From the cell containing the given text, extract its center point as (x, y) coordinate. 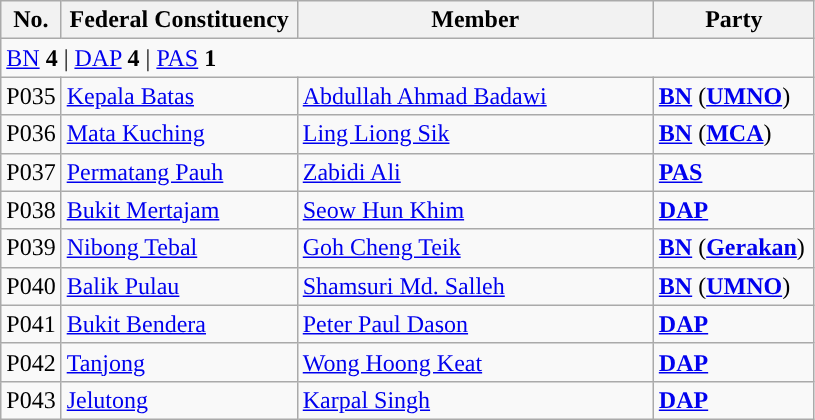
Seow Hun Khim (475, 210)
No. (31, 20)
Shamsuri Md. Salleh (475, 286)
Zabidi Ali (475, 172)
Permatang Pauh (179, 172)
Peter Paul Dason (475, 324)
Karpal Singh (475, 400)
Member (475, 20)
P040 (31, 286)
PAS (734, 172)
Tanjong (179, 362)
P041 (31, 324)
Bukit Mertajam (179, 210)
P037 (31, 172)
Kepala Batas (179, 96)
Ling Liong Sik (475, 134)
P039 (31, 248)
BN 4 | DAP 4 | PAS 1 (408, 58)
Federal Constituency (179, 20)
BN (Gerakan) (734, 248)
P043 (31, 400)
Party (734, 20)
Abdullah Ahmad Badawi (475, 96)
P036 (31, 134)
BN (MCA) (734, 134)
P042 (31, 362)
Balik Pulau (179, 286)
Wong Hoong Keat (475, 362)
Bukit Bendera (179, 324)
P035 (31, 96)
P038 (31, 210)
Goh Cheng Teik (475, 248)
Nibong Tebal (179, 248)
Mata Kuching (179, 134)
Jelutong (179, 400)
